Pinpoint the cell where the given text exists, returning its (X, Y) midpoint coordinate. 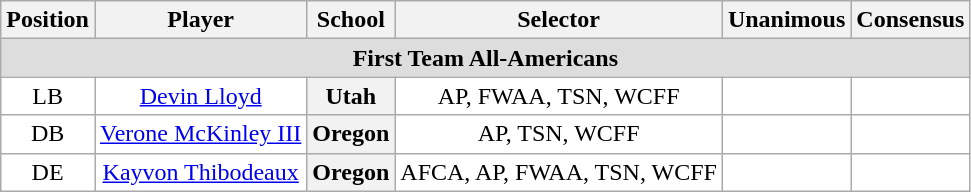
Consensus (910, 20)
Verone McKinley III (200, 134)
DB (48, 134)
Unanimous (786, 20)
DE (48, 172)
Kayvon Thibodeaux (200, 172)
Devin Lloyd (200, 96)
LB (48, 96)
AP, TSN, WCFF (559, 134)
Utah (351, 96)
School (351, 20)
First Team All-Americans (486, 58)
Player (200, 20)
Position (48, 20)
Selector (559, 20)
AP, FWAA, TSN, WCFF (559, 96)
AFCA, AP, FWAA, TSN, WCFF (559, 172)
